Scan for the cell matching the given text and deliver its (x, y) coordinate at center. 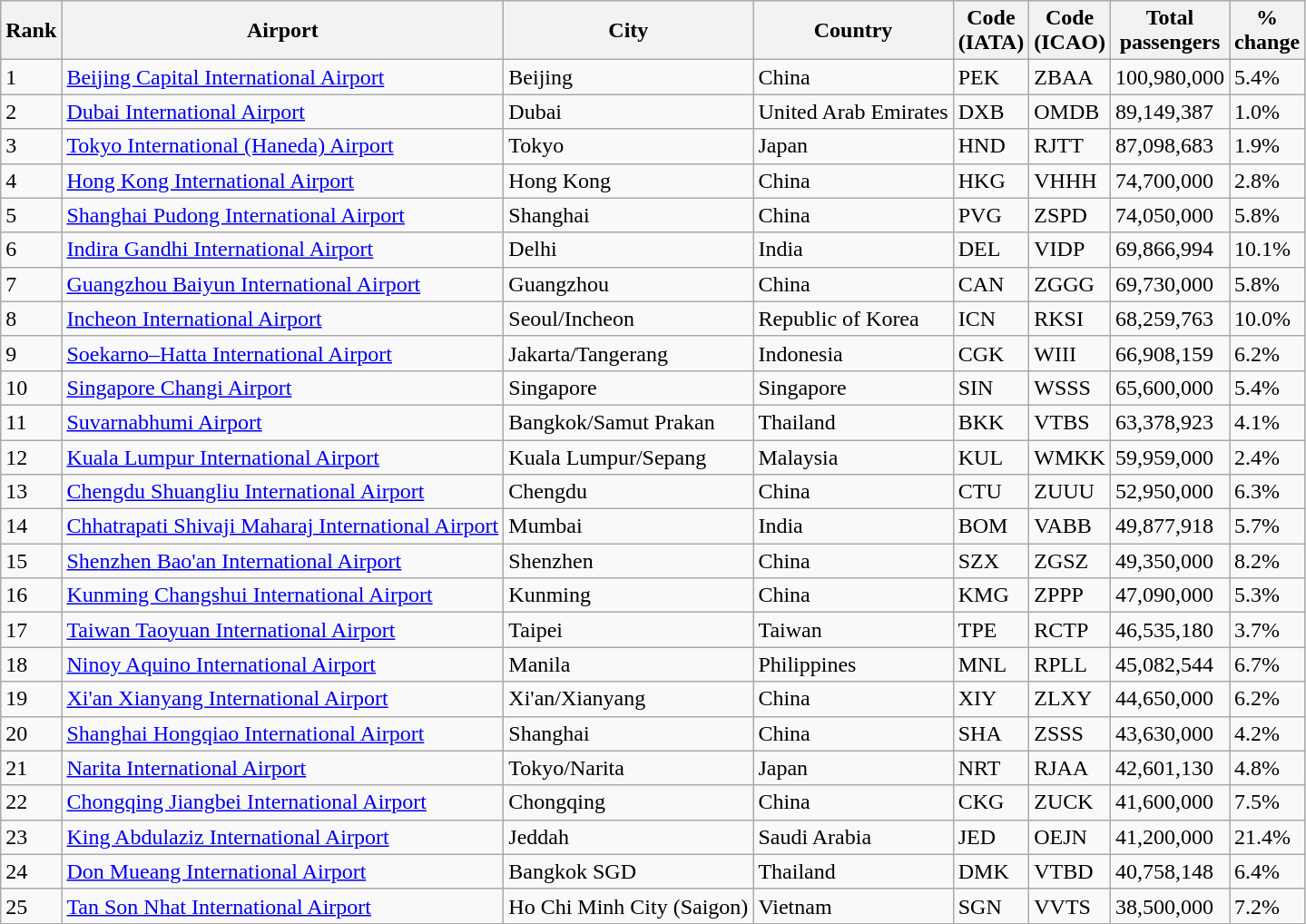
Republic of Korea (853, 319)
DEL (991, 250)
Code(IATA) (991, 31)
11 (31, 422)
RKSI (1070, 319)
Mumbai (628, 526)
100,980,000 (1169, 77)
SGN (991, 906)
CAN (991, 284)
Ho Chi Minh City (Saigon) (628, 906)
BOM (991, 526)
2.8% (1267, 181)
5.7% (1267, 526)
Airport (283, 31)
Dubai International Airport (283, 112)
Dubai (628, 112)
4.8% (1267, 768)
40,758,148 (1169, 871)
King Abdulaziz International Airport (283, 837)
ZPPP (1070, 595)
VABB (1070, 526)
38,500,000 (1169, 906)
6.7% (1267, 664)
59,959,000 (1169, 457)
Guangzhou (628, 284)
Soekarno–Hatta International Airport (283, 353)
Shenzhen Bao'an International Airport (283, 561)
ZUUU (1070, 492)
63,378,923 (1169, 422)
Hong Kong International Airport (283, 181)
87,098,683 (1169, 146)
Kunming (628, 595)
SHA (991, 733)
Jakarta/Tangerang (628, 353)
5 (31, 215)
Chengdu (628, 492)
7 (31, 284)
49,877,918 (1169, 526)
Taiwan Taoyuan International Airport (283, 630)
3.7% (1267, 630)
Bangkok/Samut Prakan (628, 422)
WIII (1070, 353)
HKG (991, 181)
66,908,159 (1169, 353)
United Arab Emirates (853, 112)
Taiwan (853, 630)
47,090,000 (1169, 595)
KMG (991, 595)
46,535,180 (1169, 630)
Jeddah (628, 837)
18 (31, 664)
45,082,544 (1169, 664)
12 (31, 457)
XIY (991, 699)
6.3% (1267, 492)
VHHH (1070, 181)
1 (31, 77)
74,050,000 (1169, 215)
15 (31, 561)
ZLXY (1070, 699)
Guangzhou Baiyun International Airport (283, 284)
VIDP (1070, 250)
ICN (991, 319)
Tan Son Nhat International Airport (283, 906)
Delhi (628, 250)
Xi'an Xianyang International Airport (283, 699)
VTBS (1070, 422)
ZGGG (1070, 284)
Totalpassengers (1169, 31)
DXB (991, 112)
SZX (991, 561)
41,600,000 (1169, 802)
ZSSS (1070, 733)
Suvarnabhumi Airport (283, 422)
ZSPD (1070, 215)
69,866,994 (1169, 250)
23 (31, 837)
65,600,000 (1169, 388)
KUL (991, 457)
20 (31, 733)
ZGSZ (1070, 561)
RCTP (1070, 630)
89,149,387 (1169, 112)
NRT (991, 768)
City (628, 31)
JED (991, 837)
49,350,000 (1169, 561)
21.4% (1267, 837)
42,601,130 (1169, 768)
7.5% (1267, 802)
%change (1267, 31)
WMKK (1070, 457)
69,730,000 (1169, 284)
RPLL (1070, 664)
74,700,000 (1169, 181)
WSSS (1070, 388)
7.2% (1267, 906)
TPE (991, 630)
Bangkok SGD (628, 871)
SIN (991, 388)
13 (31, 492)
3 (31, 146)
52,950,000 (1169, 492)
2 (31, 112)
Taipei (628, 630)
Singapore Changi Airport (283, 388)
21 (31, 768)
RJAA (1070, 768)
CGK (991, 353)
10.1% (1267, 250)
Don Mueang International Airport (283, 871)
8 (31, 319)
Chengdu Shuangliu International Airport (283, 492)
CTU (991, 492)
Tokyo International (Haneda) Airport (283, 146)
Chhatrapati Shivaji Maharaj International Airport (283, 526)
41,200,000 (1169, 837)
17 (31, 630)
16 (31, 595)
Malaysia (853, 457)
22 (31, 802)
68,259,763 (1169, 319)
Kuala Lumpur/Sepang (628, 457)
Indira Gandhi International Airport (283, 250)
Beijing Capital International Airport (283, 77)
VVTS (1070, 906)
4.2% (1267, 733)
HND (991, 146)
Rank (31, 31)
5.3% (1267, 595)
Vietnam (853, 906)
6 (31, 250)
PEK (991, 77)
Philippines (853, 664)
ZUCK (1070, 802)
1.9% (1267, 146)
Manila (628, 664)
43,630,000 (1169, 733)
MNL (991, 664)
14 (31, 526)
4 (31, 181)
44,650,000 (1169, 699)
RJTT (1070, 146)
DMK (991, 871)
Indonesia (853, 353)
Shenzhen (628, 561)
9 (31, 353)
4.1% (1267, 422)
Code(ICAO) (1070, 31)
10.0% (1267, 319)
2.4% (1267, 457)
OEJN (1070, 837)
CKG (991, 802)
Country (853, 31)
Narita International Airport (283, 768)
Chongqing (628, 802)
1.0% (1267, 112)
Hong Kong (628, 181)
10 (31, 388)
OMDB (1070, 112)
6.4% (1267, 871)
Xi'an/Xianyang (628, 699)
Chongqing Jiangbei International Airport (283, 802)
19 (31, 699)
24 (31, 871)
BKK (991, 422)
Tokyo/Narita (628, 768)
Incheon International Airport (283, 319)
Ninoy Aquino International Airport (283, 664)
Shanghai Hongqiao International Airport (283, 733)
Kunming Changshui International Airport (283, 595)
Shanghai Pudong International Airport (283, 215)
Beijing (628, 77)
8.2% (1267, 561)
Kuala Lumpur International Airport (283, 457)
ZBAA (1070, 77)
25 (31, 906)
Seoul/Incheon (628, 319)
Tokyo (628, 146)
VTBD (1070, 871)
PVG (991, 215)
Saudi Arabia (853, 837)
